Identify which cell holds the provided text, then report its [X, Y] central coordinate. 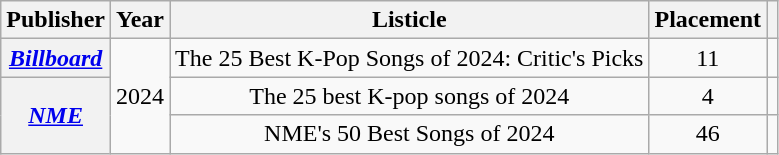
11 [708, 58]
Billboard [56, 58]
The 25 Best K-Pop Songs of 2024: Critic's Picks [410, 58]
46 [708, 134]
Publisher [56, 20]
4 [708, 96]
Placement [708, 20]
2024 [140, 96]
Year [140, 20]
NME [56, 115]
NME's 50 Best Songs of 2024 [410, 134]
Listicle [410, 20]
The 25 best K-pop songs of 2024 [410, 96]
